Search for the cell housing the specified text and yield its [X, Y] center coordinate. 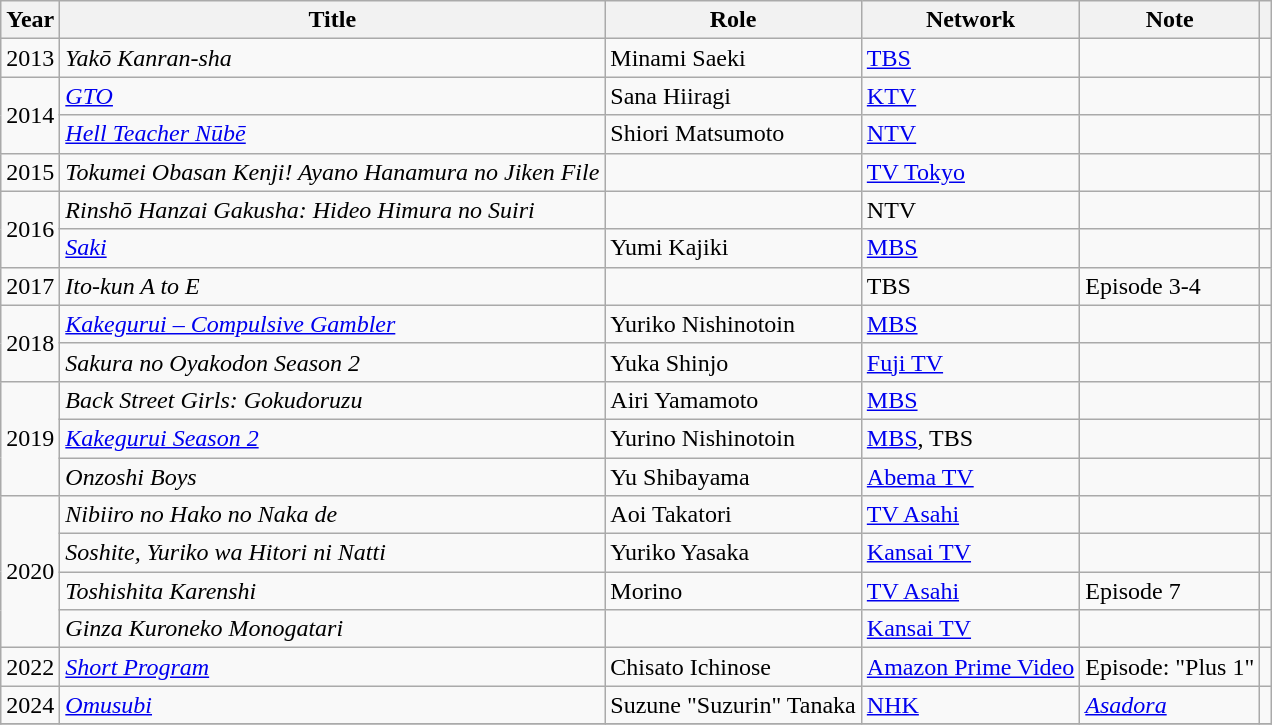
Hell Teacher Nūbē [332, 134]
Yu Shibayama [733, 477]
Saki [332, 248]
Onzoshi Boys [332, 477]
Aoi Takatori [733, 515]
Back Street Girls: Gokudoruzu [332, 400]
KTV [970, 96]
Soshite, Yuriko wa Hitori ni Natti [332, 553]
Short Program [332, 667]
Yurino Nishinotoin [733, 438]
Yuriko Nishinotoin [733, 324]
Yuriko Yasaka [733, 553]
Role [733, 20]
Ito-kun A to E [332, 286]
GTO [332, 96]
Yumi Kajiki [733, 248]
Minami Saeki [733, 58]
Episode 3-4 [1170, 286]
MBS, TBS [970, 438]
NHK [970, 705]
2016 [30, 229]
2018 [30, 343]
2013 [30, 58]
2024 [30, 705]
Sakura no Oyakodon Season 2 [332, 362]
2017 [30, 286]
2020 [30, 572]
Fuji TV [970, 362]
Amazon Prime Video [970, 667]
Year [30, 20]
2014 [30, 115]
2022 [30, 667]
Title [332, 20]
Rinshō Hanzai Gakusha: Hideo Himura no Suiri [332, 210]
Tokumei Obasan Kenji! Ayano Hanamura no Jiken File [332, 172]
Network [970, 20]
Abema TV [970, 477]
2015 [30, 172]
Shiori Matsumoto [733, 134]
Episode: "Plus 1" [1170, 667]
Airi Yamamoto [733, 400]
Kakegurui – Compulsive Gambler [332, 324]
Toshishita Karenshi [332, 591]
Chisato Ichinose [733, 667]
Ginza Kuroneko Monogatari [332, 629]
Note [1170, 20]
2019 [30, 438]
Yuka Shinjo [733, 362]
Morino [733, 591]
Omusubi [332, 705]
Kakegurui Season 2 [332, 438]
Episode 7 [1170, 591]
TV Tokyo [970, 172]
Sana Hiiragi [733, 96]
Suzune "Suzurin" Tanaka [733, 705]
Asadora [1170, 705]
Yakō Kanran-sha [332, 58]
Nibiiro no Hako no Naka de [332, 515]
